Find where the given text appears and provide that cell's center as [X, Y] coordinate. 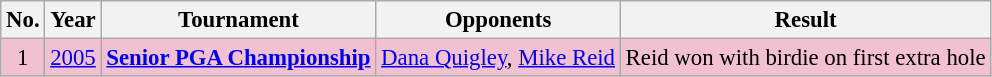
1 [23, 58]
2005 [73, 58]
Year [73, 20]
Senior PGA Championship [238, 58]
Result [806, 20]
No. [23, 20]
Opponents [498, 20]
Reid won with birdie on first extra hole [806, 58]
Dana Quigley, Mike Reid [498, 58]
Tournament [238, 20]
